Return (X, Y) of the center of cell containing provided text 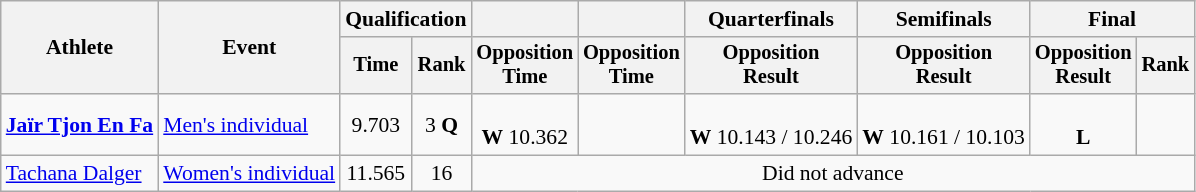
16 (442, 174)
Athlete (80, 48)
Final (1112, 19)
3 Q (442, 124)
Men's individual (249, 124)
Tachana Dalger (80, 174)
Event (249, 48)
9.703 (376, 124)
Women's individual (249, 174)
11.565 (376, 174)
W 10.362 (524, 124)
L (1084, 124)
Time (376, 66)
Semifinals (944, 19)
Jaïr Tjon En Fa (80, 124)
Quarterfinals (772, 19)
W 10.161 / 10.103 (944, 124)
W 10.143 / 10.246 (772, 124)
Qualification (406, 19)
Did not advance (832, 174)
